Detect which cell encompasses the target text, then output its (x, y) center coordinate. 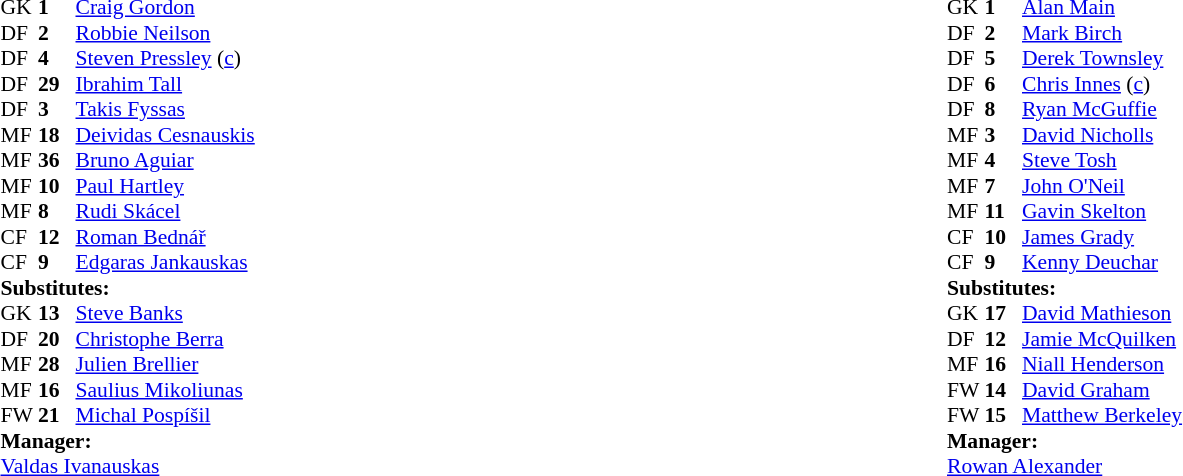
Paul Hartley (166, 186)
Rudi Skácel (166, 211)
20 (57, 339)
Saulius Mikoliunas (166, 390)
Matthew Berkeley (1102, 415)
Jamie McQuilken (1102, 339)
15 (1003, 415)
13 (57, 313)
David Mathieson (1102, 313)
17 (1003, 313)
6 (1003, 84)
Gavin Skelton (1102, 211)
Julien Brellier (166, 365)
Niall Henderson (1102, 365)
Michal Pospíšil (166, 415)
7 (1003, 186)
29 (57, 84)
Mark Birch (1102, 33)
James Grady (1102, 237)
Deividas Cesnauskis (166, 135)
Ryan McGuffie (1102, 109)
Robbie Neilson (166, 33)
11 (1003, 211)
Steven Pressley (c) (166, 59)
14 (1003, 390)
Chris Innes (c) (1102, 84)
John O'Neil (1102, 186)
Takis Fyssas (166, 109)
21 (57, 415)
Kenny Deuchar (1102, 263)
36 (57, 161)
Steve Banks (166, 313)
Christophe Berra (166, 339)
Steve Tosh (1102, 161)
Roman Bednář (166, 237)
Edgaras Jankauskas (166, 263)
5 (1003, 59)
Ibrahim Tall (166, 84)
28 (57, 365)
David Graham (1102, 390)
18 (57, 135)
Derek Townsley (1102, 59)
Bruno Aguiar (166, 161)
David Nicholls (1102, 135)
